Detect which cell encompasses the target text, then output its [x, y] center coordinate. 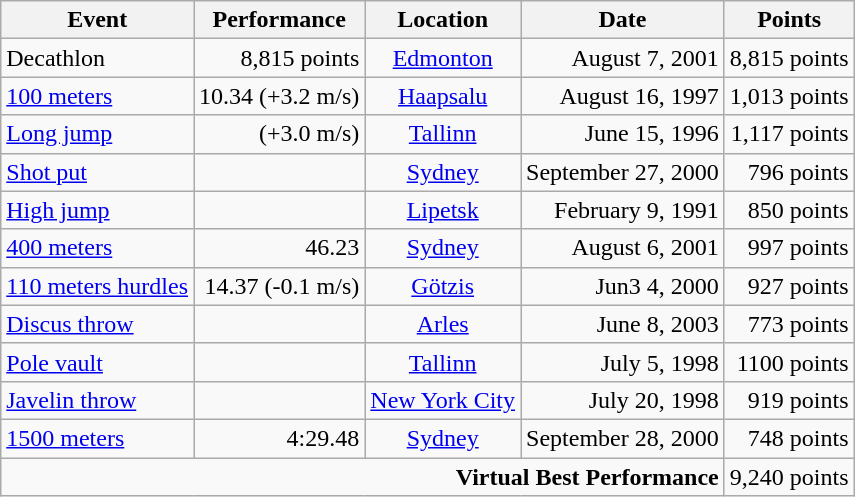
Lipetsk [443, 210]
927 points [789, 286]
February 9, 1991 [623, 210]
(+3.0 m/s) [280, 134]
997 points [789, 248]
August 6, 2001 [623, 248]
Shot put [98, 172]
1100 points [789, 362]
August 7, 2001 [623, 58]
Javelin throw [98, 400]
Arles [443, 324]
Points [789, 20]
1,117 points [789, 134]
Long jump [98, 134]
Virtual Best Performance [363, 477]
Location [443, 20]
July 5, 1998 [623, 362]
Performance [280, 20]
100 meters [98, 96]
June 8, 2003 [623, 324]
10.34 (+3.2 m/s) [280, 96]
Haapsalu [443, 96]
919 points [789, 400]
14.37 (-0.1 m/s) [280, 286]
Edmonton [443, 58]
Pole vault [98, 362]
Discus throw [98, 324]
400 meters [98, 248]
High jump [98, 210]
796 points [789, 172]
July 20, 1998 [623, 400]
850 points [789, 210]
9,240 points [789, 477]
1500 meters [98, 438]
June 15, 1996 [623, 134]
1,013 points [789, 96]
Event [98, 20]
Jun3 4, 2000 [623, 286]
748 points [789, 438]
September 27, 2000 [623, 172]
Götzis [443, 286]
46.23 [280, 248]
September 28, 2000 [623, 438]
4:29.48 [280, 438]
110 meters hurdles [98, 286]
August 16, 1997 [623, 96]
773 points [789, 324]
New York City [443, 400]
Decathlon [98, 58]
Date [623, 20]
